Identify which cell holds the provided text, then report its [x, y] central coordinate. 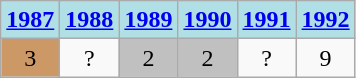
1989 [148, 20]
1991 [266, 20]
1990 [208, 20]
1988 [90, 20]
1992 [326, 20]
9 [326, 58]
3 [30, 58]
1987 [30, 20]
